Detect which cell encompasses the target text, then output its (x, y) center coordinate. 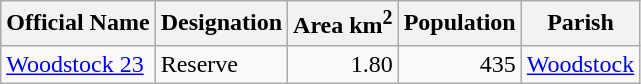
435 (460, 64)
Designation (221, 24)
Area km2 (344, 24)
Parish (580, 24)
Official Name (78, 24)
Reserve (221, 64)
1.80 (344, 64)
Woodstock 23 (78, 64)
Population (460, 24)
Woodstock (580, 64)
